Provide the [x, y] coordinate of the cell's center where the given text is located.  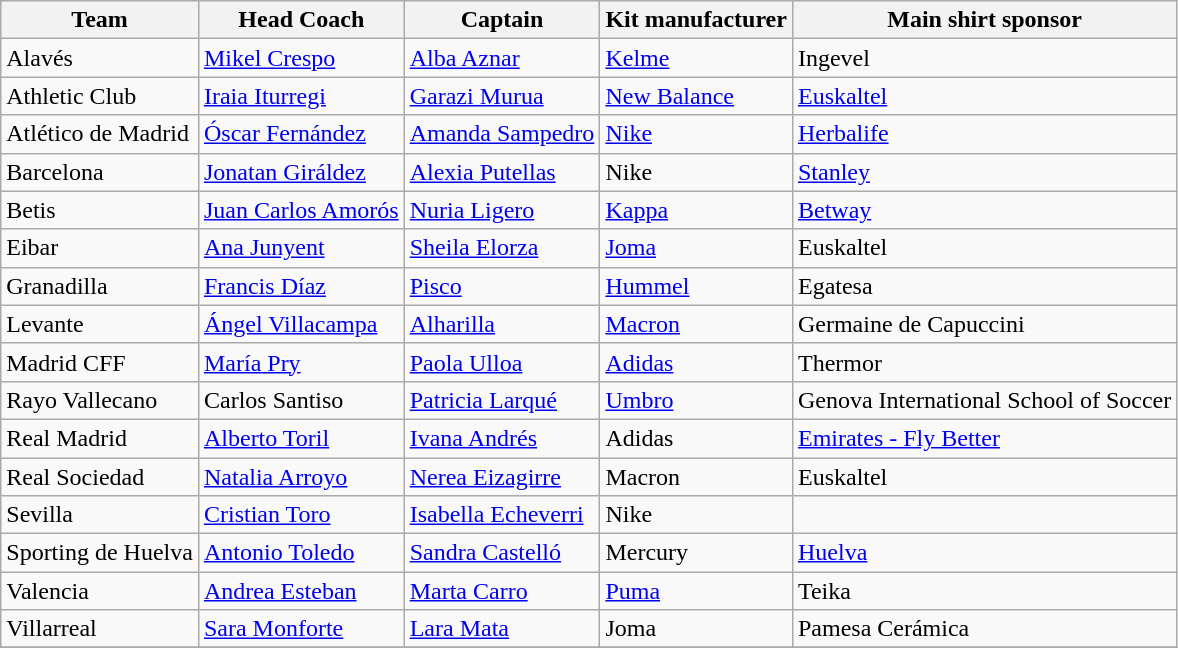
Sara Monforte [301, 629]
Garazi Murua [502, 96]
Ángel Villacampa [301, 324]
Sandra Castelló [502, 553]
Valencia [100, 591]
Isabella Echeverri [502, 515]
Teika [984, 591]
Herbalife [984, 134]
Mikel Crespo [301, 58]
Rayo Vallecano [100, 400]
Captain [502, 20]
Genova International School of Soccer [984, 400]
Eibar [100, 248]
Patricia Larqué [502, 400]
Ingevel [984, 58]
Madrid CFF [100, 362]
Real Madrid [100, 438]
Alavés [100, 58]
Thermor [984, 362]
Francis Díaz [301, 286]
Emirates - Fly Better [984, 438]
Juan Carlos Amorós [301, 210]
Barcelona [100, 172]
Atlético de Madrid [100, 134]
Athletic Club [100, 96]
Alexia Putellas [502, 172]
Lara Mata [502, 629]
Main shirt sponsor [984, 20]
Paola Ulloa [502, 362]
Sevilla [100, 515]
Nerea Eizagirre [502, 477]
Alharilla [502, 324]
Ivana Andrés [502, 438]
Sporting de Huelva [100, 553]
Betis [100, 210]
Natalia Arroyo [301, 477]
Stanley [984, 172]
Mercury [696, 553]
Pamesa Cerámica [984, 629]
Hummel [696, 286]
Kelme [696, 58]
Betway [984, 210]
Granadilla [100, 286]
Andrea Esteban [301, 591]
Kappa [696, 210]
Head Coach [301, 20]
Jonatan Giráldez [301, 172]
Antonio Toledo [301, 553]
Umbro [696, 400]
Alberto Toril [301, 438]
Real Sociedad [100, 477]
Alba Aznar [502, 58]
Germaine de Capuccini [984, 324]
Cristian Toro [301, 515]
María Pry [301, 362]
New Balance [696, 96]
Marta Carro [502, 591]
Ana Junyent [301, 248]
Óscar Fernández [301, 134]
Iraia Iturregi [301, 96]
Amanda Sampedro [502, 134]
Team [100, 20]
Egatesa [984, 286]
Kit manufacturer [696, 20]
Carlos Santiso [301, 400]
Sheila Elorza [502, 248]
Levante [100, 324]
Huelva [984, 553]
Puma [696, 591]
Nuria Ligero [502, 210]
Villarreal [100, 629]
Pisco [502, 286]
